Capture the cell that displays the provided text and extract its [x, y] central coordinate. 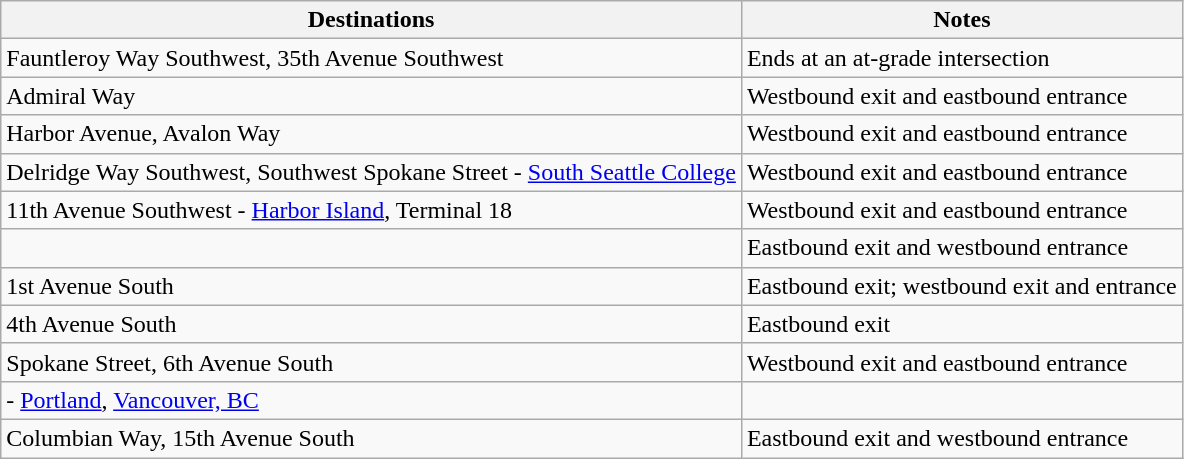
4th Avenue South [372, 324]
Columbian Way, 15th Avenue South [372, 438]
- Portland, Vancouver, BC [372, 400]
Eastbound exit [962, 324]
Notes [962, 20]
Eastbound exit; westbound exit and entrance [962, 286]
Spokane Street, 6th Avenue South [372, 362]
Destinations [372, 20]
1st Avenue South [372, 286]
Harbor Avenue, Avalon Way [372, 134]
11th Avenue Southwest - Harbor Island, Terminal 18 [372, 210]
Fauntleroy Way Southwest, 35th Avenue Southwest [372, 58]
Admiral Way [372, 96]
Delridge Way Southwest, Southwest Spokane Street - South Seattle College [372, 172]
Ends at an at-grade intersection [962, 58]
